Return (x, y) of the center of cell containing provided text 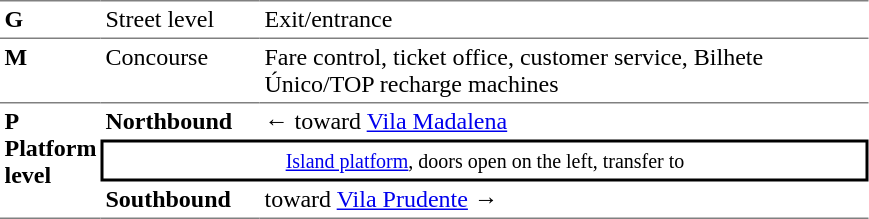
Island platform, doors open on the left, transfer to (485, 161)
Fare control, ticket office, customer service, Bilhete Único/TOP recharge machines (564, 70)
Street level (180, 19)
PPlatform level (50, 160)
G (50, 19)
M (50, 70)
Concourse (180, 70)
Northbound (180, 121)
Exit/entrance (564, 19)
← toward Vila Madalena (564, 121)
